Return (x, y) of the center of cell containing provided text 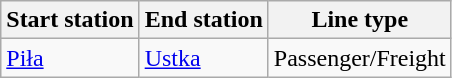
Start station (70, 20)
Ustka (204, 58)
Piła (70, 58)
End station (204, 20)
Passenger/Freight (360, 58)
Line type (360, 20)
